Identify which cell holds the provided text, then report its (X, Y) central coordinate. 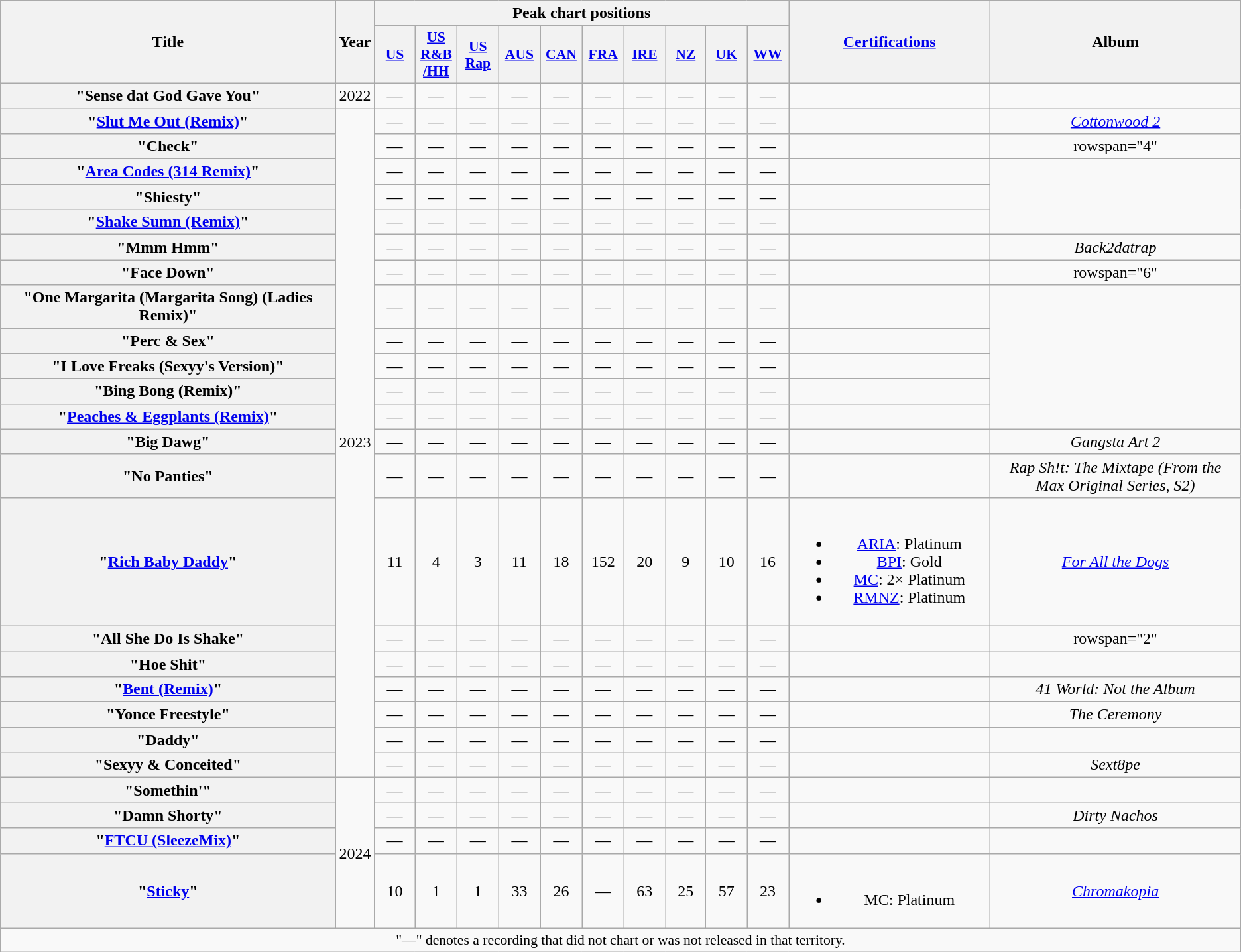
"Big Dawg" (168, 442)
"All She Do Is Shake" (168, 638)
"Check" (168, 147)
MC: Platinum (890, 891)
"Damn Shorty" (168, 815)
"Bing Bong (Remix)" (168, 391)
Back2datrap (1115, 247)
"Slut Me Out (Remix)" (168, 121)
rowspan="4" (1115, 147)
Album (1115, 42)
ARIA: PlatinumBPI: GoldMC: 2× PlatinumRMNZ: Platinum (890, 562)
USR&B/HH (436, 54)
"Sense dat God Gave You" (168, 95)
Sext8pe (1115, 765)
2023 (355, 443)
AUS (520, 54)
20 (644, 562)
23 (768, 891)
Rap Sh!t: The Mixtape (From the Max Original Series, S2) (1115, 476)
The Ceremony (1115, 715)
USRap (478, 54)
Chromakopia (1115, 891)
Dirty Nachos (1115, 815)
25 (685, 891)
Title (168, 42)
"Rich Baby Daddy" (168, 562)
"—" denotes a recording that did not chart or was not released in that territory. (620, 940)
4 (436, 562)
3 (478, 562)
16 (768, 562)
"Mmm Hmm" (168, 247)
"I Love Freaks (Sexyy's Version)" (168, 366)
"No Panties" (168, 476)
rowspan="6" (1115, 272)
"Yonce Freestyle" (168, 715)
9 (685, 562)
"Perc & Sex" (168, 341)
152 (603, 562)
26 (561, 891)
Peak chart positions (581, 13)
41 World: Not the Album (1115, 689)
US (395, 54)
"Face Down" (168, 272)
"Peaches & Eggplants (Remix)" (168, 416)
"Daddy" (168, 740)
"FTCU (SleezeMix)" (168, 841)
33 (520, 891)
"Bent (Remix)" (168, 689)
"Sticky" (168, 891)
"Area Codes (314 Remix)" (168, 172)
"Shiesty" (168, 197)
"Sexyy & Conceited" (168, 765)
57 (727, 891)
Certifications (890, 42)
"One Margarita (Margarita Song) (Ladies Remix)" (168, 306)
For All the Dogs (1115, 562)
UK (727, 54)
Gangsta Art 2 (1115, 442)
"Hoe Shit" (168, 664)
"Shake Sumn (Remix)" (168, 222)
63 (644, 891)
FRA (603, 54)
2022 (355, 95)
rowspan="2" (1115, 638)
CAN (561, 54)
WW (768, 54)
Cottonwood 2 (1115, 121)
IRE (644, 54)
Year (355, 42)
18 (561, 562)
2024 (355, 853)
NZ (685, 54)
"Somethin'" (168, 790)
